Return the (x, y) coordinate for the center point of the cell that contains the specified text.  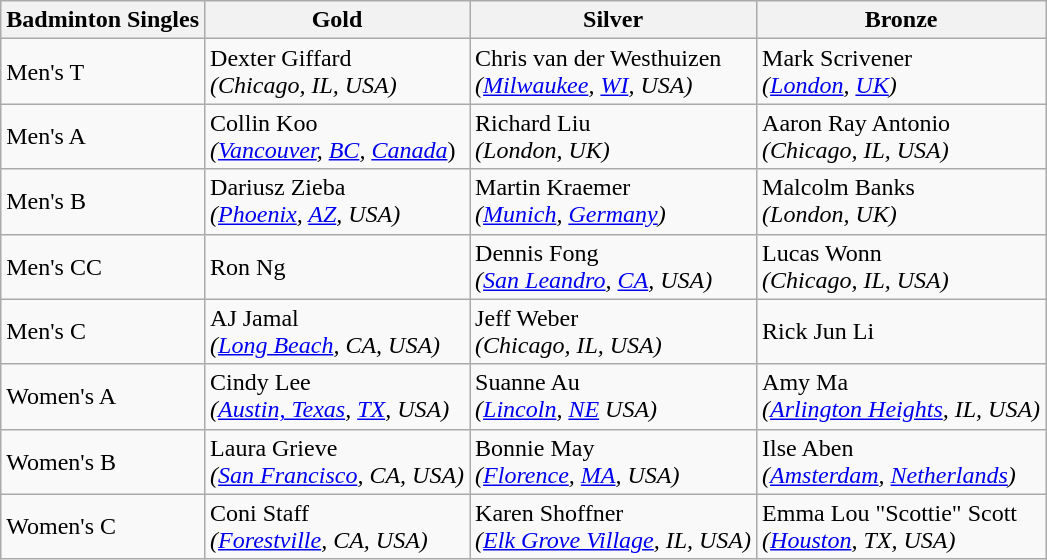
Ilse Aben (Amsterdam, Netherlands) (902, 462)
Men's A (103, 136)
Malcolm Banks (London, UK) (902, 202)
Bonnie May (Florence, MA, USA) (614, 462)
Men's CC (103, 266)
Badminton Singles (103, 20)
Women's A (103, 396)
Mark Scrivener (London, UK) (902, 72)
Jeff Weber (Chicago, IL, USA) (614, 332)
Amy Ma (Arlington Heights, IL, USA) (902, 396)
Bronze (902, 20)
Dariusz Zieba (Phoenix, AZ, USA) (338, 202)
Chris van der Westhuizen (Milwaukee, WI, USA) (614, 72)
Collin Koo (Vancouver, BC, Canada) (338, 136)
Cindy Lee (Austin, Texas, TX, USA) (338, 396)
Men's C (103, 332)
Women's B (103, 462)
Emma Lou "Scottie" Scott (Houston, TX, USA) (902, 526)
Men's B (103, 202)
Coni Staff (Forestville, CA, USA) (338, 526)
Martin Kraemer (Munich, Germany) (614, 202)
Karen Shoffner (Elk Grove Village, IL, USA) (614, 526)
Silver (614, 20)
Rick Jun Li (902, 332)
Men's T (103, 72)
Aaron Ray Antonio (Chicago, IL, USA) (902, 136)
Ron Ng (338, 266)
Lucas Wonn (Chicago, IL, USA) (902, 266)
Dennis Fong (San Leandro, CA, USA) (614, 266)
Women's C (103, 526)
AJ Jamal (Long Beach, CA, USA) (338, 332)
Richard Liu (London, UK) (614, 136)
Gold (338, 20)
Dexter Giffard (Chicago, IL, USA) (338, 72)
Laura Grieve (San Francisco, CA, USA) (338, 462)
Suanne Au (Lincoln, NE USA) (614, 396)
